Capture the cell that displays the provided text and extract its (X, Y) central coordinate. 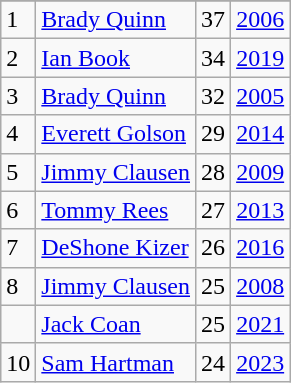
2009 (260, 172)
2005 (260, 96)
Sam Hartman (116, 362)
2006 (260, 20)
3 (18, 96)
2 (18, 58)
32 (214, 96)
10 (18, 362)
4 (18, 134)
7 (18, 248)
27 (214, 210)
37 (214, 20)
2016 (260, 248)
8 (18, 286)
Everett Golson (116, 134)
Jack Coan (116, 324)
Tommy Rees (116, 210)
2023 (260, 362)
26 (214, 248)
6 (18, 210)
Ian Book (116, 58)
2008 (260, 286)
24 (214, 362)
5 (18, 172)
2019 (260, 58)
28 (214, 172)
2021 (260, 324)
34 (214, 58)
1 (18, 20)
2014 (260, 134)
29 (214, 134)
DeShone Kizer (116, 248)
2013 (260, 210)
